Detect which cell encompasses the target text, then output its [x, y] center coordinate. 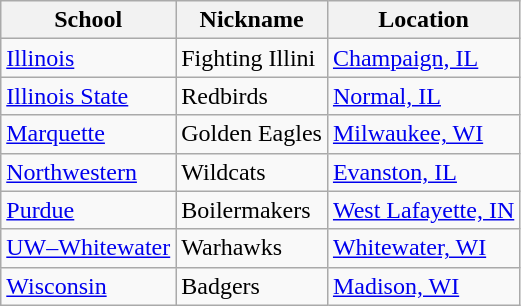
Golden Eagles [252, 134]
Milwaukee, WI [423, 134]
Wisconsin [88, 286]
West Lafayette, IN [423, 210]
Whitewater, WI [423, 248]
Normal, IL [423, 96]
Illinois [88, 58]
Purdue [88, 210]
Location [423, 20]
UW–Whitewater [88, 248]
Illinois State [88, 96]
Northwestern [88, 172]
Champaign, IL [423, 58]
Boilermakers [252, 210]
Nickname [252, 20]
Redbirds [252, 96]
Marquette [88, 134]
Madison, WI [423, 286]
Wildcats [252, 172]
School [88, 20]
Warhawks [252, 248]
Evanston, IL [423, 172]
Fighting Illini [252, 58]
Badgers [252, 286]
